Provide the [X, Y] coordinate of the cell's center where the given text is located.  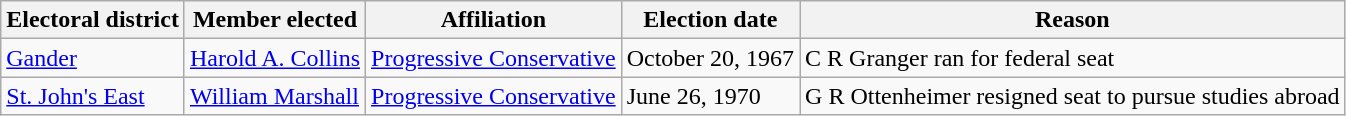
October 20, 1967 [710, 58]
June 26, 1970 [710, 96]
C R Granger ran for federal seat [1073, 58]
St. John's East [93, 96]
Reason [1073, 20]
Harold A. Collins [274, 58]
G R Ottenheimer resigned seat to pursue studies abroad [1073, 96]
Affiliation [494, 20]
Gander [93, 58]
Member elected [274, 20]
Electoral district [93, 20]
Election date [710, 20]
William Marshall [274, 96]
